Scan for the cell matching the given text and deliver its [X, Y] coordinate at center. 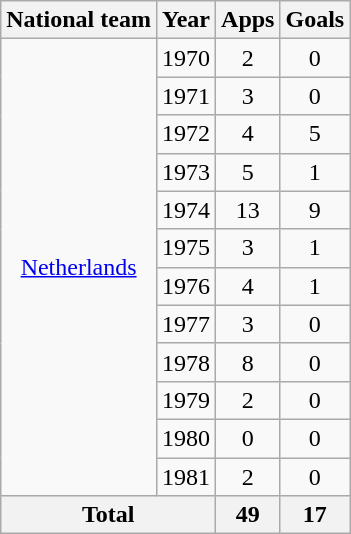
National team [79, 20]
1974 [186, 210]
1976 [186, 286]
1980 [186, 438]
1975 [186, 248]
1981 [186, 477]
1979 [186, 400]
1972 [186, 134]
1978 [186, 362]
Year [186, 20]
49 [248, 515]
13 [248, 210]
Total [108, 515]
Apps [248, 20]
17 [315, 515]
1973 [186, 172]
Netherlands [79, 268]
1970 [186, 58]
1971 [186, 96]
1977 [186, 324]
8 [248, 362]
9 [315, 210]
Goals [315, 20]
